Determine the [x, y] coordinate at the center of the cell enclosing the given text.  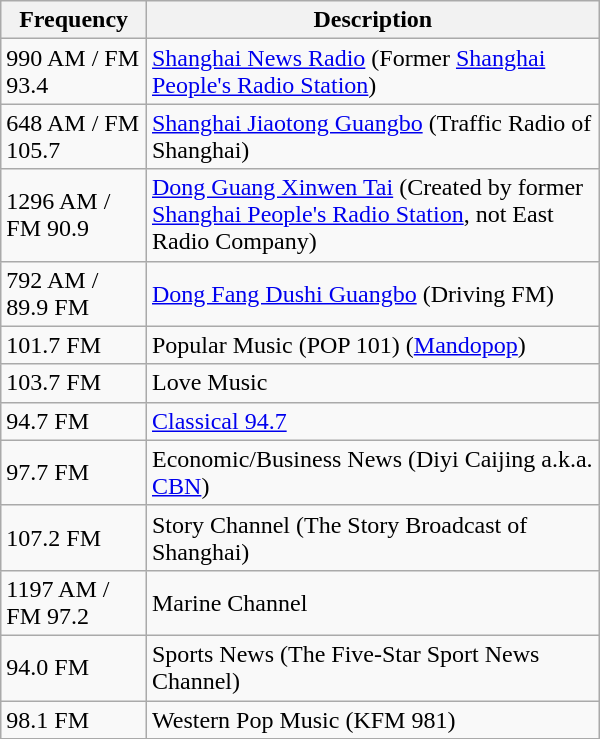
Description [372, 20]
Popular Music (POP 101) (Mandopop) [372, 345]
103.7 FM [74, 383]
792 AM / 89.9 FM [74, 294]
Love Music [372, 383]
97.7 FM [74, 472]
Marine Channel [372, 602]
990 AM / FM 93.4 [74, 72]
94.7 FM [74, 421]
1296 AM / FM 90.9 [74, 215]
Shanghai Jiaotong Guangbo (Traffic Radio of Shanghai) [372, 136]
98.1 FM [74, 719]
Economic/Business News (Diyi Caijing a.k.a. CBN) [372, 472]
Dong Guang Xinwen Tai (Created by former Shanghai People's Radio Station, not East Radio Company) [372, 215]
94.0 FM [74, 668]
107.2 FM [74, 538]
Frequency [74, 20]
Sports News (The Five-Star Sport News Channel) [372, 668]
1197 AM / FM 97.2 [74, 602]
101.7 FM [74, 345]
Dong Fang Dushi Guangbo (Driving FM) [372, 294]
Story Channel (The Story Broadcast of Shanghai) [372, 538]
Classical 94.7 [372, 421]
Shanghai News Radio (Former Shanghai People's Radio Station) [372, 72]
648 AM / FM 105.7 [74, 136]
Western Pop Music (KFM 981) [372, 719]
